From the cell containing the given text, extract its center point as (X, Y) coordinate. 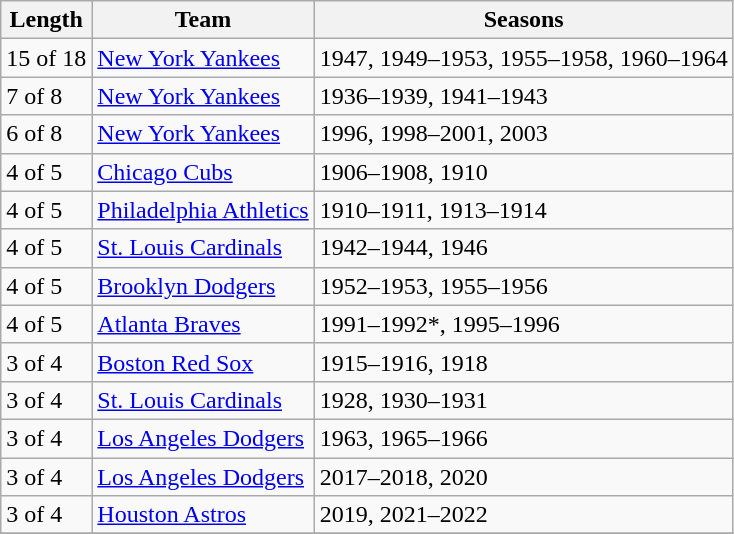
Team (203, 20)
15 of 18 (46, 58)
Length (46, 20)
1942–1944, 1946 (524, 248)
1936–1939, 1941–1943 (524, 96)
1910–1911, 1913–1914 (524, 210)
Philadelphia Athletics (203, 210)
1963, 1965–1966 (524, 438)
6 of 8 (46, 134)
7 of 8 (46, 96)
1952–1953, 1955–1956 (524, 286)
1947, 1949–1953, 1955–1958, 1960–1964 (524, 58)
Houston Astros (203, 515)
Boston Red Sox (203, 362)
Atlanta Braves (203, 324)
1991–1992*, 1995–1996 (524, 324)
1996, 1998–2001, 2003 (524, 134)
1906–1908, 1910 (524, 172)
Chicago Cubs (203, 172)
2019, 2021–2022 (524, 515)
Seasons (524, 20)
1915–1916, 1918 (524, 362)
1928, 1930–1931 (524, 400)
Brooklyn Dodgers (203, 286)
2017–2018, 2020 (524, 477)
